Return the [X, Y] coordinate for the center point of the cell that contains the specified text.  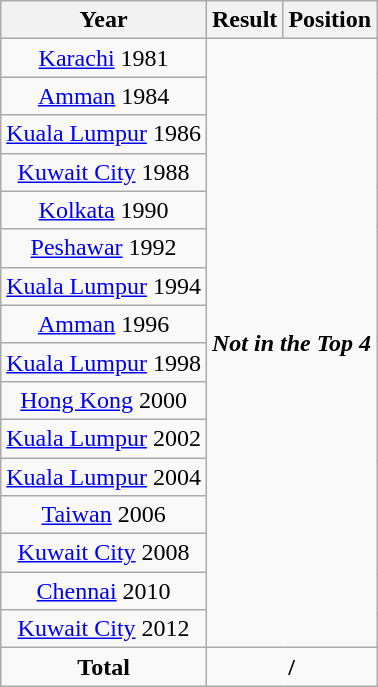
Year [104, 20]
Amman 1996 [104, 324]
Kolkata 1990 [104, 210]
Total [104, 667]
Result [244, 20]
Kuwait City 1988 [104, 172]
Kuwait City 2012 [104, 629]
Kuala Lumpur 1994 [104, 286]
Peshawar 1992 [104, 248]
Kuala Lumpur 2004 [104, 477]
Chennai 2010 [104, 591]
Kuala Lumpur 1998 [104, 362]
Karachi 1981 [104, 58]
Hong Kong 2000 [104, 400]
Kuala Lumpur 2002 [104, 438]
Not in the Top 4 [291, 344]
Amman 1984 [104, 96]
/ [291, 667]
Position [330, 20]
Taiwan 2006 [104, 515]
Kuwait City 2008 [104, 553]
Kuala Lumpur 1986 [104, 134]
